Capture the cell that displays the provided text and extract its (x, y) central coordinate. 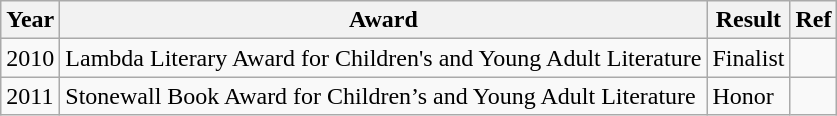
Award (384, 20)
Lambda Literary Award for Children's and Young Adult Literature (384, 58)
Year (30, 20)
2010 (30, 58)
Finalist (748, 58)
Ref (814, 20)
Honor (748, 96)
Stonewall Book Award for Children’s and Young Adult Literature (384, 96)
Result (748, 20)
2011 (30, 96)
